Pinpoint the cell where the given text exists, returning its [X, Y] midpoint coordinate. 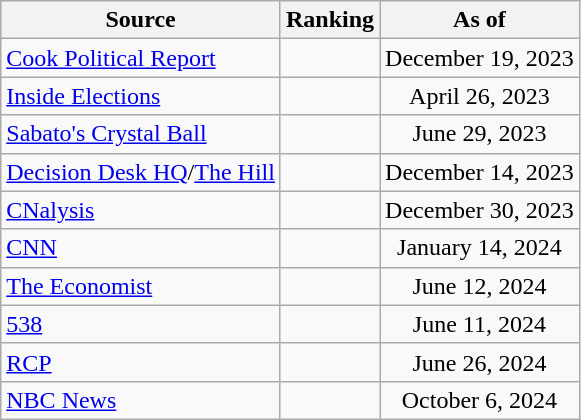
Decision Desk HQ/The Hill [141, 172]
January 14, 2024 [480, 248]
June 26, 2024 [480, 362]
The Economist [141, 286]
April 26, 2023 [480, 96]
June 12, 2024 [480, 286]
538 [141, 324]
CNalysis [141, 210]
NBC News [141, 400]
CNN [141, 248]
Cook Political Report [141, 58]
Inside Elections [141, 96]
As of [480, 20]
Sabato's Crystal Ball [141, 134]
RCP [141, 362]
June 29, 2023 [480, 134]
December 19, 2023 [480, 58]
October 6, 2024 [480, 400]
December 14, 2023 [480, 172]
Source [141, 20]
June 11, 2024 [480, 324]
December 30, 2023 [480, 210]
Ranking [330, 20]
